Return (X, Y) of the center of cell containing provided text 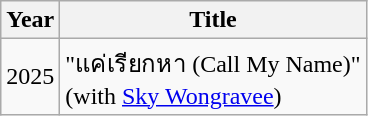
2025 (30, 77)
Year (30, 20)
Title (213, 20)
"แค่เรียกหา (Call My Name)"(with Sky Wongravee) (213, 77)
